Pinpoint the cell where the given text exists, returning its [x, y] midpoint coordinate. 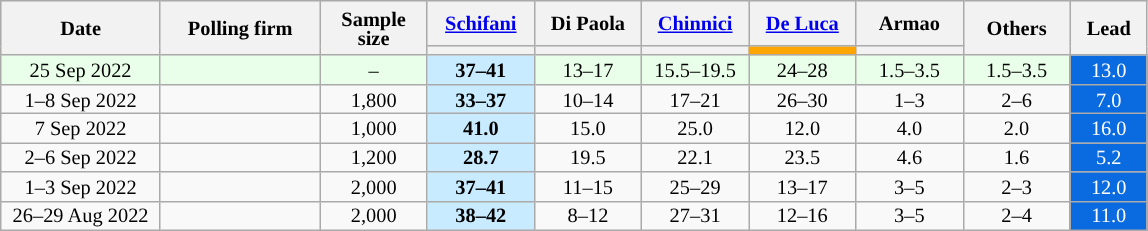
1,200 [374, 156]
Date [81, 28]
1–8 Sep 2022 [81, 98]
1,000 [374, 128]
33–37 [480, 98]
5.2 [1108, 156]
15.0 [588, 128]
1,800 [374, 98]
25–29 [696, 186]
27–31 [696, 216]
26–29 Aug 2022 [81, 216]
8–12 [588, 216]
2–6 Sep 2022 [81, 156]
Armao [910, 22]
Lead [1108, 28]
De Luca [802, 22]
13.0 [1108, 70]
11.0 [1108, 216]
10–14 [588, 98]
22.1 [696, 156]
25 Sep 2022 [81, 70]
Others [1016, 28]
Polling firm [240, 28]
1–3 Sep 2022 [81, 186]
23.5 [802, 156]
Schifani [480, 22]
11–15 [588, 186]
12–16 [802, 216]
15.5–19.5 [696, 70]
16.0 [1108, 128]
– [374, 70]
7.0 [1108, 98]
17–21 [696, 98]
Di Paola [588, 22]
4.0 [910, 128]
2–4 [1016, 216]
2–3 [1016, 186]
25.0 [696, 128]
26–30 [802, 98]
41.0 [480, 128]
7 Sep 2022 [81, 128]
2.0 [1016, 128]
24–28 [802, 70]
4.6 [910, 156]
28.7 [480, 156]
1.6 [1016, 156]
1–3 [910, 98]
Sample size [374, 28]
19.5 [588, 156]
2–6 [1016, 98]
38–42 [480, 216]
Chinnici [696, 22]
